Identify which cell holds the provided text, then report its (X, Y) central coordinate. 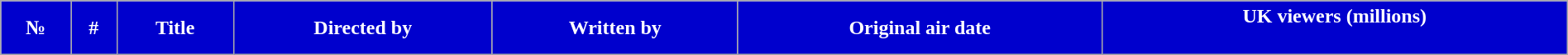
Written by (615, 28)
№ (36, 28)
Original air date (920, 28)
UK viewers (millions) (1335, 28)
Directed by (362, 28)
# (94, 28)
Title (175, 28)
